Provide the (X, Y) coordinate of the cell's center where the given text is located.  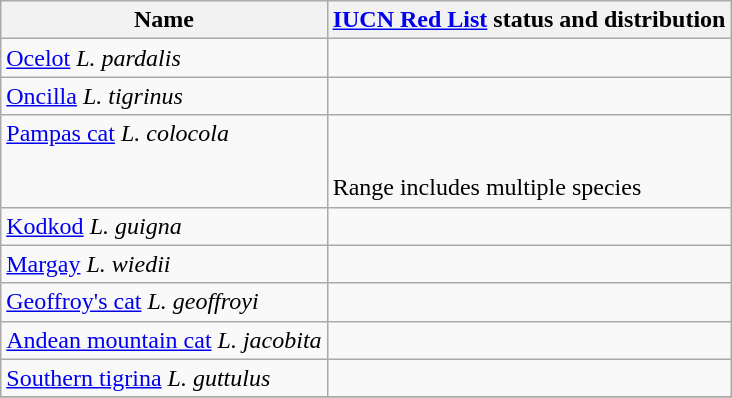
Name (164, 20)
Andean mountain cat L. jacobita (164, 340)
Ocelot L. pardalis (164, 58)
Geoffroy's cat L. geoffroyi (164, 302)
Southern tigrina L. guttulus (164, 378)
IUCN Red List status and distribution (529, 20)
Oncilla L. tigrinus (164, 96)
Kodkod L. guigna (164, 226)
Range includes multiple species (529, 161)
Margay L. wiedii (164, 264)
Pampas cat L. colocola (164, 161)
